For the text-containing cell, return its midpoint in [X, Y] coordinate format. 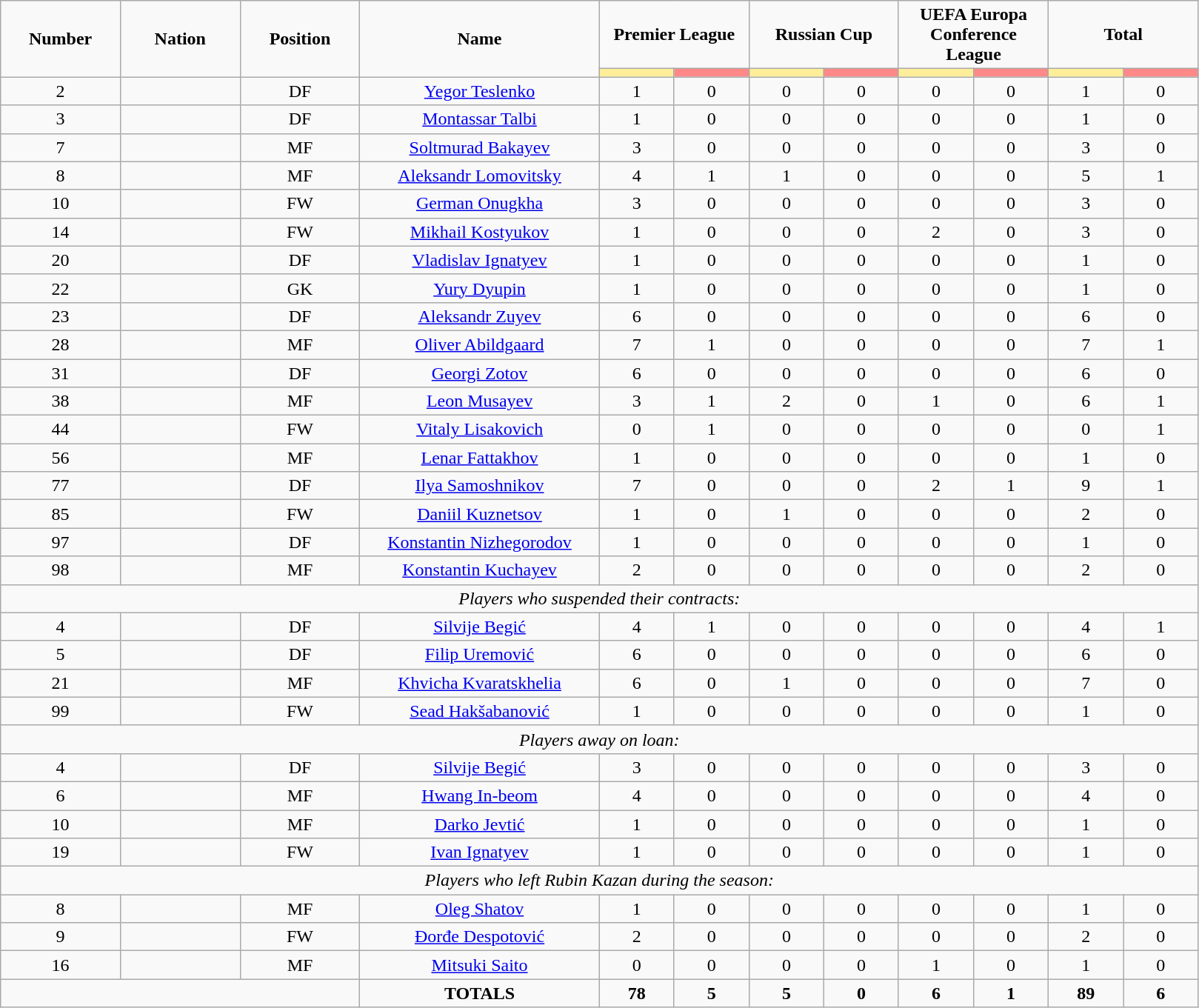
Number [61, 39]
97 [61, 542]
Yegor Teslenko [480, 91]
Mitsuki Saito [480, 965]
Nation [180, 39]
Khvicha Kvaratskhelia [480, 683]
Ivan Ignatyev [480, 852]
Lenar Fattakhov [480, 458]
Aleksandr Zuyev [480, 316]
Mikhail Kostyukov [480, 232]
56 [61, 458]
Montassar Talbi [480, 119]
UEFA Europa Conference League [973, 35]
98 [61, 570]
Players who left Rubin Kazan during the season: [600, 881]
Vladislav Ignatyev [480, 260]
Leon Musayev [480, 401]
Position [300, 39]
Konstantin Kuchayev [480, 570]
Players who suspended their contracts: [600, 598]
16 [61, 965]
31 [61, 373]
Yury Dyupin [480, 288]
14 [61, 232]
Filip Uremović [480, 655]
38 [61, 401]
28 [61, 344]
Russian Cup [824, 35]
TOTALS [480, 993]
Georgi Zotov [480, 373]
89 [1086, 993]
Hwang In-beom [480, 795]
Soltmurad Bakayev [480, 147]
44 [61, 430]
78 [637, 993]
GK [300, 288]
German Onugkha [480, 204]
20 [61, 260]
99 [61, 711]
22 [61, 288]
Name [480, 39]
Đorđe Despotović [480, 937]
85 [61, 514]
21 [61, 683]
23 [61, 316]
Total [1123, 35]
Konstantin Nizhegorodov [480, 542]
Aleksandr Lomovitsky [480, 176]
Daniil Kuznetsov [480, 514]
Premier League [674, 35]
Oliver Abildgaard [480, 344]
Vitaly Lisakovich [480, 430]
Darko Jevtić [480, 824]
Ilya Samoshnikov [480, 486]
Players away on loan: [600, 739]
19 [61, 852]
Oleg Shatov [480, 909]
77 [61, 486]
Sead Hakšabanović [480, 711]
